Extract the [X, Y] coordinate from the center of the cell holding the provided text.  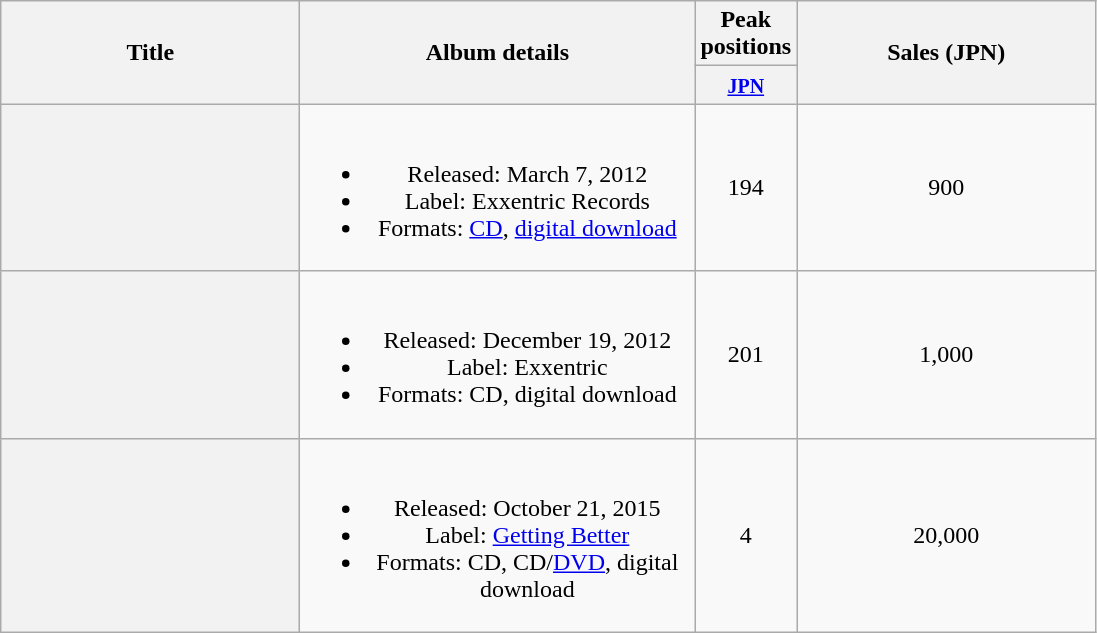
1,000 [946, 354]
194 [746, 188]
Released: October 21, 2015 Label: Getting BetterFormats: CD, CD/DVD, digital download [498, 535]
Peak positions [746, 34]
201 [746, 354]
4 [746, 535]
Album details [498, 52]
Released: December 19, 2012 Label: ExxentricFormats: CD, digital download [498, 354]
Sales (JPN) [946, 52]
Title [150, 52]
Released: March 7, 2012 Label: Exxentric RecordsFormats: CD, digital download [498, 188]
900 [946, 188]
20,000 [946, 535]
JPN [746, 85]
